Return the (x, y) coordinate for the center point of the cell that contains the specified text.  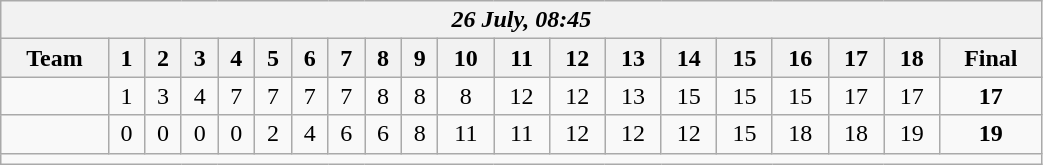
16 (800, 58)
14 (689, 58)
26 July, 08:45 (522, 20)
10 (466, 58)
Final (991, 58)
9 (420, 58)
Team (54, 58)
5 (274, 58)
